Capture the cell that displays the provided text and extract its [X, Y] central coordinate. 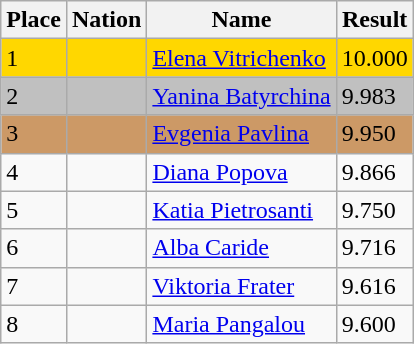
9.950 [374, 134]
8 [34, 324]
9.750 [374, 210]
2 [34, 96]
Nation [106, 20]
Place [34, 20]
Elena Vitrichenko [242, 58]
7 [34, 286]
9.866 [374, 172]
9.983 [374, 96]
Alba Caride [242, 248]
1 [34, 58]
9.600 [374, 324]
Maria Pangalou [242, 324]
3 [34, 134]
Katia Pietrosanti [242, 210]
Diana Popova [242, 172]
9.616 [374, 286]
6 [34, 248]
Result [374, 20]
Yanina Batyrchina [242, 96]
Evgenia Pavlina [242, 134]
Viktoria Frater [242, 286]
10.000 [374, 58]
Name [242, 20]
9.716 [374, 248]
5 [34, 210]
4 [34, 172]
